Output the (x, y) coordinate of the center of the cell containing the given text.  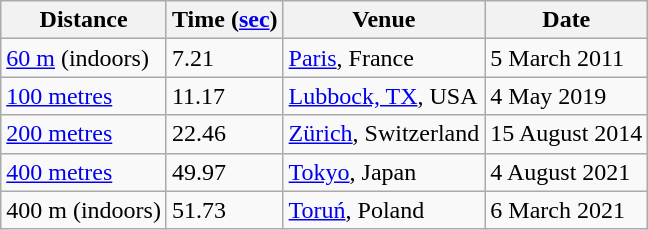
400 metres (84, 172)
11.17 (224, 96)
15 August 2014 (566, 134)
Zürich, Switzerland (384, 134)
Tokyo, Japan (384, 172)
Paris, France (384, 58)
4 August 2021 (566, 172)
22.46 (224, 134)
Time (sec) (224, 20)
Lubbock, TX, USA (384, 96)
Date (566, 20)
4 May 2019 (566, 96)
49.97 (224, 172)
7.21 (224, 58)
200 metres (84, 134)
100 metres (84, 96)
Distance (84, 20)
5 March 2011 (566, 58)
60 m (indoors) (84, 58)
6 March 2021 (566, 210)
Venue (384, 20)
51.73 (224, 210)
Toruń, Poland (384, 210)
400 m (indoors) (84, 210)
